Provide the [X, Y] coordinate of the cell's center where the given text is located.  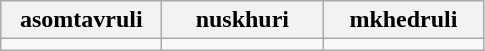
nuskhuri [242, 20]
mkhedruli [404, 20]
asomtavruli [82, 20]
